Search for the cell housing the specified text and yield its [x, y] center coordinate. 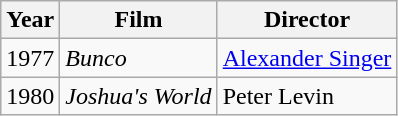
Film [138, 20]
Joshua's World [138, 96]
Year [30, 20]
Peter Levin [307, 96]
Director [307, 20]
Bunco [138, 58]
1977 [30, 58]
Alexander Singer [307, 58]
1980 [30, 96]
